Capture the cell that displays the provided text and extract its [X, Y] central coordinate. 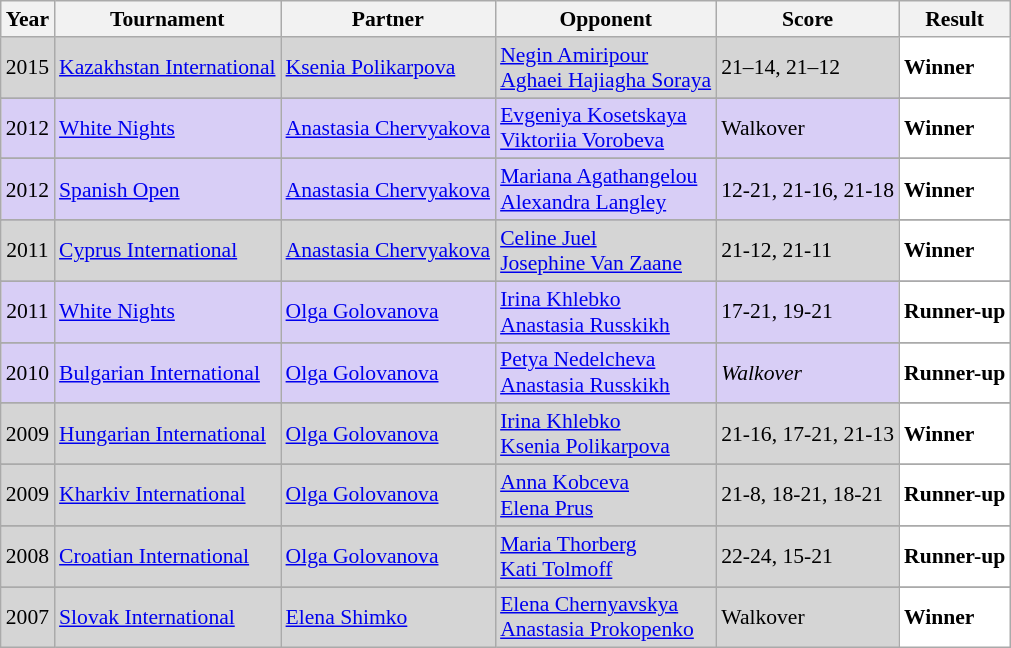
Croatian International [167, 556]
Negin Amiripour Aghaei Hajiagha Soraya [606, 68]
Score [808, 19]
12-21, 21-16, 21-18 [808, 190]
21-8, 18-21, 18-21 [808, 496]
Bulgarian International [167, 372]
Hungarian International [167, 434]
Evgeniya Kosetskaya Viktoriia Vorobeva [606, 128]
Celine Juel Josephine Van Zaane [606, 250]
Partner [388, 19]
Year [28, 19]
Kharkiv International [167, 496]
Anna Kobceva Elena Prus [606, 496]
2015 [28, 68]
Maria Thorberg Kati Tolmoff [606, 556]
Spanish Open [167, 190]
21-12, 21-11 [808, 250]
Ksenia Polikarpova [388, 68]
2010 [28, 372]
17-21, 19-21 [808, 312]
21-16, 17-21, 21-13 [808, 434]
2008 [28, 556]
Irina Khlebko Anastasia Russkikh [606, 312]
Irina Khlebko Ksenia Polikarpova [606, 434]
Kazakhstan International [167, 68]
Mariana Agathangelou Alexandra Langley [606, 190]
Elena Shimko [388, 618]
2007 [28, 618]
Opponent [606, 19]
Cyprus International [167, 250]
22-24, 15-21 [808, 556]
Result [954, 19]
Slovak International [167, 618]
Petya Nedelcheva Anastasia Russkikh [606, 372]
Elena Chernyavskya Anastasia Prokopenko [606, 618]
Tournament [167, 19]
21–14, 21–12 [808, 68]
